Pinpoint the cell where the given text exists, returning its [X, Y] midpoint coordinate. 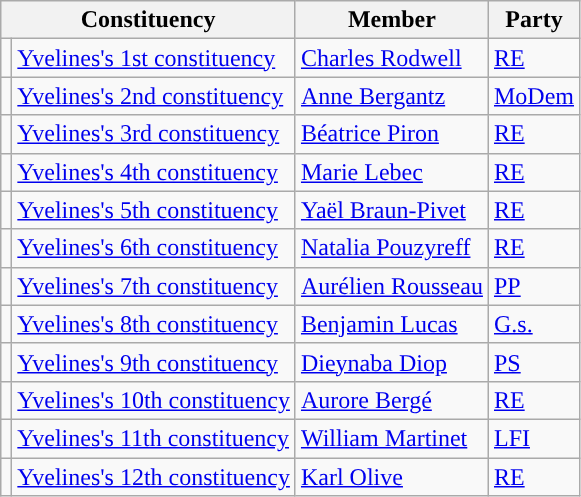
Yvelines's 8th constituency [154, 324]
Marie Lebec [392, 172]
Yvelines's 5th constituency [154, 210]
G.s. [534, 324]
Yvelines's 1st constituency [154, 58]
Yvelines's 3rd constituency [154, 134]
Yvelines's 4th constituency [154, 172]
LFI [534, 438]
Party [534, 20]
Yvelines's 10th constituency [154, 400]
Yvelines's 2nd constituency [154, 96]
Anne Bergantz [392, 96]
Aurélien Rousseau [392, 286]
Charles Rodwell [392, 58]
Béatrice Piron [392, 134]
MoDem [534, 96]
Yvelines's 6th constituency [154, 248]
Yaël Braun-Pivet [392, 210]
William Martinet [392, 438]
Benjamin Lucas [392, 324]
Yvelines's 9th constituency [154, 362]
Yvelines's 11th constituency [154, 438]
Constituency [148, 20]
Natalia Pouzyreff [392, 248]
PP [534, 286]
Dieynaba Diop [392, 362]
Member [392, 20]
Yvelines's 12th constituency [154, 477]
Yvelines's 7th constituency [154, 286]
Aurore Bergé [392, 400]
PS [534, 362]
Karl Olive [392, 477]
